Extract the (x, y) coordinate from the center of the cell holding the provided text.  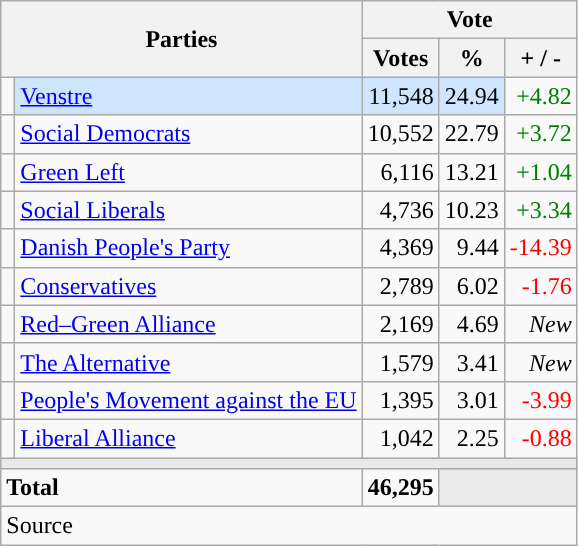
Danish People's Party (188, 248)
Liberal Alliance (188, 438)
-0.88 (540, 438)
46,295 (400, 488)
Social Liberals (188, 210)
1,042 (400, 438)
% (472, 58)
3.01 (472, 400)
1,579 (400, 362)
9.44 (472, 248)
Total (182, 488)
6,116 (400, 172)
-3.99 (540, 400)
24.94 (472, 96)
Social Democrats (188, 134)
+3.34 (540, 210)
4,369 (400, 248)
Venstre (188, 96)
Source (290, 526)
3.41 (472, 362)
Parties (182, 39)
-1.76 (540, 286)
People's Movement against the EU (188, 400)
2,789 (400, 286)
2.25 (472, 438)
Vote (470, 20)
6.02 (472, 286)
2,169 (400, 324)
Red–Green Alliance (188, 324)
Conservatives (188, 286)
11,548 (400, 96)
10,552 (400, 134)
13.21 (472, 172)
The Alternative (188, 362)
4.69 (472, 324)
Votes (400, 58)
+3.72 (540, 134)
Green Left (188, 172)
+4.82 (540, 96)
+ / - (540, 58)
1,395 (400, 400)
10.23 (472, 210)
4,736 (400, 210)
22.79 (472, 134)
+1.04 (540, 172)
-14.39 (540, 248)
